Search for the cell housing the specified text and yield its [x, y] center coordinate. 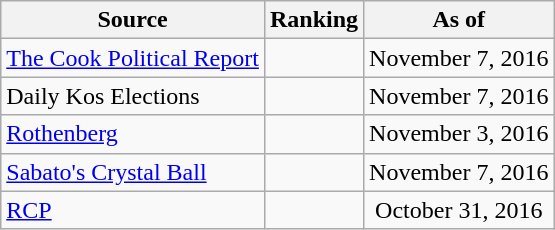
The Cook Political Report [133, 58]
Rothenberg [133, 134]
Sabato's Crystal Ball [133, 172]
Daily Kos Elections [133, 96]
October 31, 2016 [459, 210]
Source [133, 20]
RCP [133, 210]
As of [459, 20]
November 3, 2016 [459, 134]
Ranking [314, 20]
